Find where the given text appears and provide that cell's center as (x, y) coordinate. 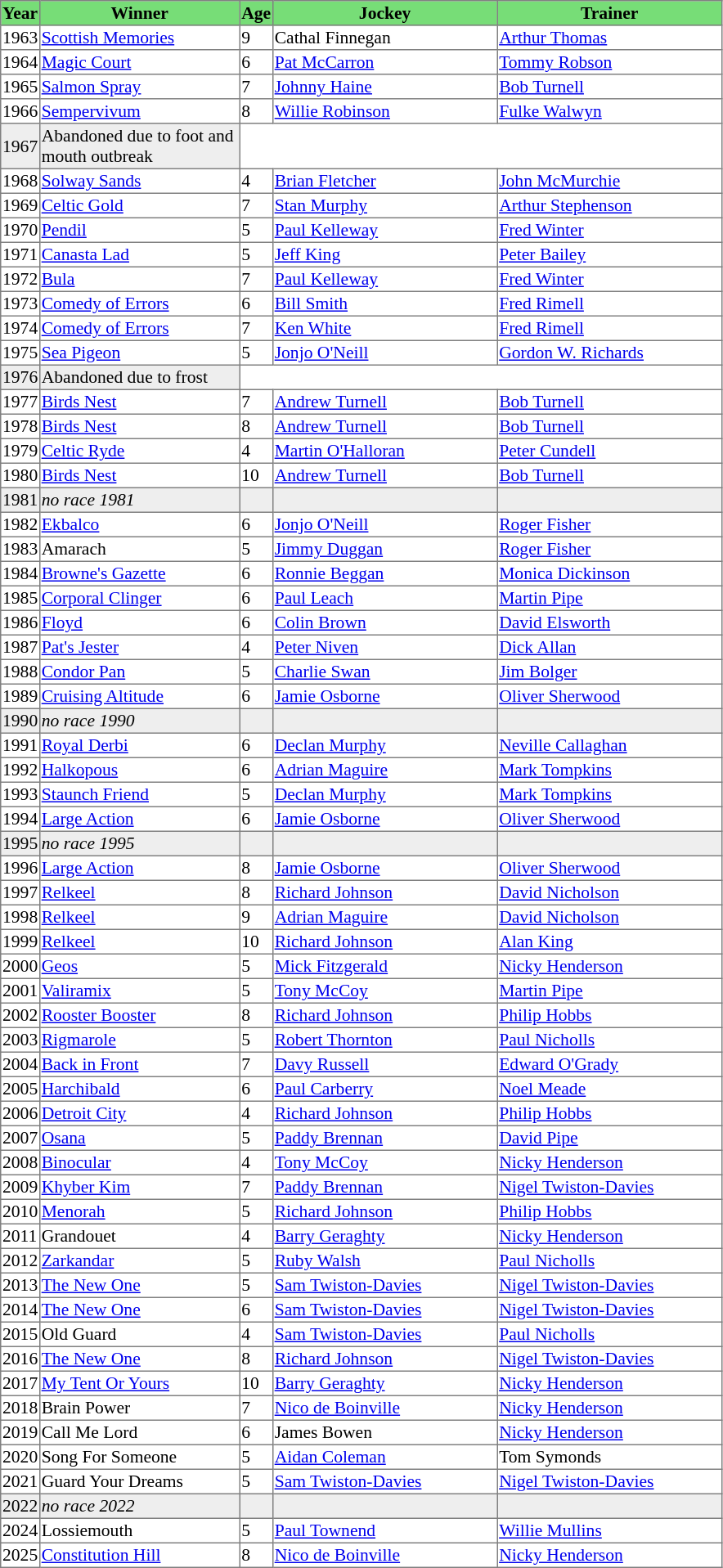
2007 (20, 1138)
Peter Bailey (609, 254)
1973 (20, 303)
Pat McCarron (384, 62)
2011 (20, 1236)
Gordon W. Richards (609, 353)
1965 (20, 87)
Jim Bolger (609, 672)
Khyber Kim (139, 1187)
Back in Front (139, 1064)
2001 (20, 991)
1966 (20, 111)
Old Guard (139, 1334)
Guard Your Dreams (139, 1481)
Tommy Robson (609, 62)
Jockey (384, 13)
1984 (20, 573)
1974 (20, 328)
Celtic Gold (139, 205)
Celtic Ryde (139, 451)
Call Me Lord (139, 1432)
1971 (20, 254)
1976 (20, 377)
Cathal Finnegan (384, 38)
1978 (20, 426)
Paul Townend (384, 1530)
Ken White (384, 328)
1979 (20, 451)
Ekbalco (139, 524)
no race 2022 (139, 1506)
Zarkandar (139, 1260)
1998 (20, 917)
Stan Murphy (384, 205)
Fulke Walwyn (609, 111)
Willie Robinson (384, 111)
David Elsworth (609, 622)
1996 (20, 868)
My Tent Or Yours (139, 1383)
Age (256, 13)
2017 (20, 1383)
Pat's Jester (139, 647)
Pendil (139, 230)
2004 (20, 1064)
1963 (20, 38)
Cruising Altitude (139, 696)
1994 (20, 819)
Harchibald (139, 1089)
Alan King (609, 941)
1981 (20, 500)
2019 (20, 1432)
2009 (20, 1187)
Geos (139, 966)
Canasta Lad (139, 254)
Binocular (139, 1162)
Ruby Walsh (384, 1260)
Tom Symonds (609, 1457)
1969 (20, 205)
2012 (20, 1260)
Martin O'Halloran (384, 451)
Arthur Thomas (609, 38)
Brain Power (139, 1408)
2000 (20, 966)
2010 (20, 1211)
1997 (20, 892)
no race 1990 (139, 721)
Jimmy Duggan (384, 549)
1964 (20, 62)
1982 (20, 524)
Monica Dickinson (609, 573)
2021 (20, 1481)
1995 (20, 843)
Arthur Stephenson (609, 205)
James Bowen (384, 1432)
1990 (20, 721)
2016 (20, 1359)
Robert Thornton (384, 1040)
Colin Brown (384, 622)
1999 (20, 941)
1989 (20, 696)
1987 (20, 647)
2018 (20, 1408)
Abandoned due to foot and mouth outbreak (139, 146)
Solway Sands (139, 181)
1991 (20, 745)
1993 (20, 794)
1977 (20, 402)
Abandoned due to frost (139, 377)
Willie Mullins (609, 1530)
Johnny Haine (384, 87)
Sempervivum (139, 111)
2002 (20, 1015)
1988 (20, 672)
no race 1995 (139, 843)
2014 (20, 1310)
Osana (139, 1138)
1970 (20, 230)
Brian Fletcher (384, 181)
Ronnie Beggan (384, 573)
Scottish Memories (139, 38)
1992 (20, 770)
2013 (20, 1285)
2025 (20, 1555)
David Pipe (609, 1138)
1985 (20, 598)
Winner (139, 13)
Davy Russell (384, 1064)
no race 1981 (139, 500)
Mick Fitzgerald (384, 966)
1968 (20, 181)
Charlie Swan (384, 672)
Royal Derbi (139, 745)
2020 (20, 1457)
Edward O'Grady (609, 1064)
Noel Meade (609, 1089)
Browne's Gazette (139, 573)
Peter Cundell (609, 451)
John McMurchie (609, 181)
Grandouet (139, 1236)
2015 (20, 1334)
Floyd (139, 622)
Bill Smith (384, 303)
Detroit City (139, 1113)
Constitution Hill (139, 1555)
2008 (20, 1162)
Amarach (139, 549)
Sea Pigeon (139, 353)
1983 (20, 549)
2005 (20, 1089)
Lossiemouth (139, 1530)
2003 (20, 1040)
Magic Court (139, 62)
Year (20, 13)
Condor Pan (139, 672)
Song For Someone (139, 1457)
Jeff King (384, 254)
Paul Carberry (384, 1089)
Dick Allan (609, 647)
Trainer (609, 13)
Halkopous (139, 770)
Corporal Clinger (139, 598)
Valiramix (139, 991)
Staunch Friend (139, 794)
2024 (20, 1530)
Salmon Spray (139, 87)
Rooster Booster (139, 1015)
2022 (20, 1506)
Menorah (139, 1211)
2006 (20, 1113)
Peter Niven (384, 647)
Aidan Coleman (384, 1457)
Neville Callaghan (609, 745)
Rigmarole (139, 1040)
1967 (20, 146)
1975 (20, 353)
1986 (20, 622)
Bula (139, 279)
1980 (20, 475)
1972 (20, 279)
Paul Leach (384, 598)
